Identify which cell holds the provided text, then report its (x, y) central coordinate. 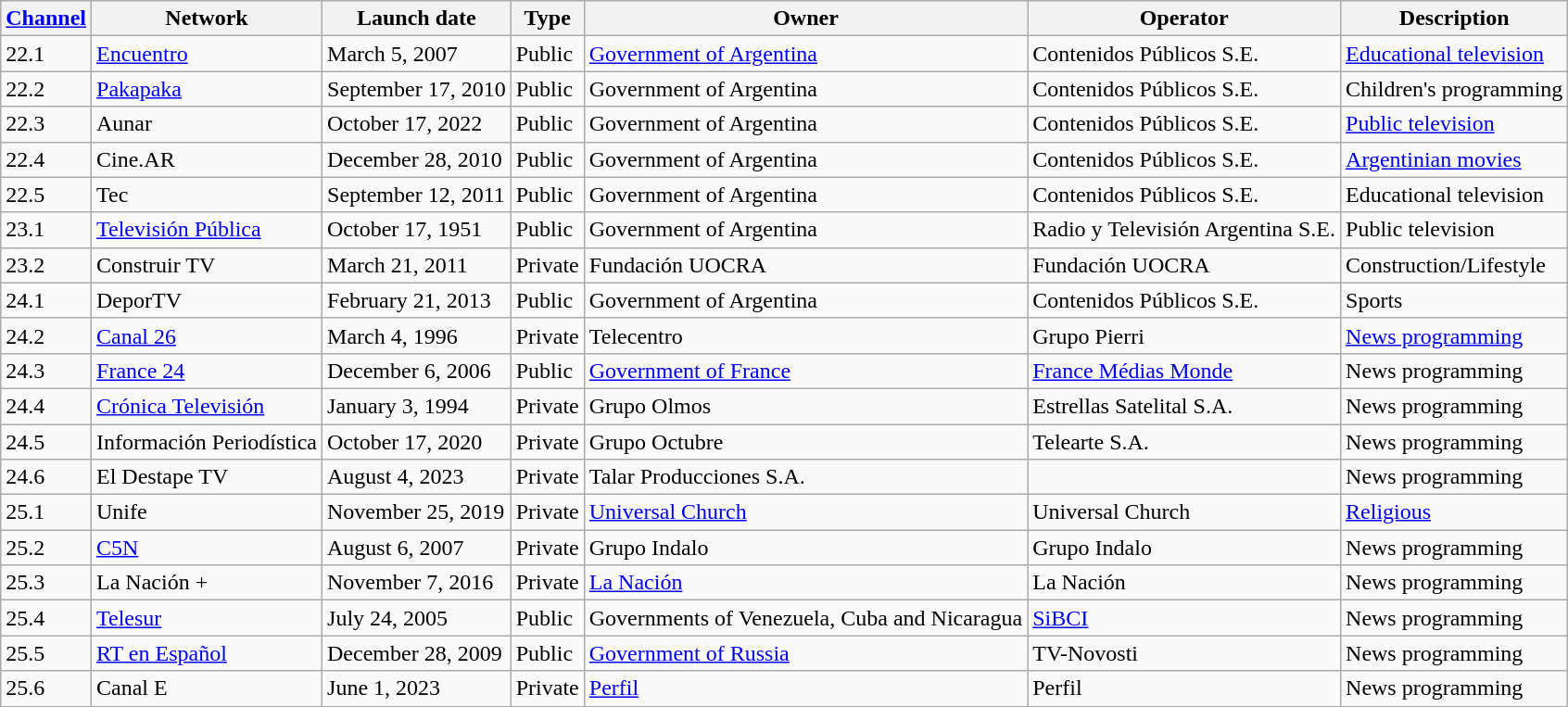
22.3 (46, 124)
Construir TV (208, 265)
Cine.AR (208, 159)
August 4, 2023 (417, 477)
Telesur (208, 618)
Unife (208, 512)
Argentinian movies (1455, 159)
August 6, 2007 (417, 548)
Children's programming (1455, 89)
22.4 (46, 159)
25.3 (46, 583)
DeporTV (208, 300)
Grupo Octubre (805, 442)
23.2 (46, 265)
Type (547, 19)
Governments of Venezuela, Cuba and Nicaragua (805, 618)
24.5 (46, 442)
SiBCI (1184, 618)
Estrellas Satelital S.A. (1184, 406)
22.1 (46, 54)
Government of France (805, 371)
Talar Producciones S.A. (805, 477)
24.1 (46, 300)
Televisión Pública (208, 230)
25.6 (46, 688)
December 6, 2006 (417, 371)
Launch date (417, 19)
Información Periodística (208, 442)
Description (1455, 19)
El Destape TV (208, 477)
October 17, 2022 (417, 124)
September 12, 2011 (417, 195)
France 24 (208, 371)
September 17, 2010 (417, 89)
Sports (1455, 300)
Channel (46, 19)
Operator (1184, 19)
December 28, 2010 (417, 159)
October 17, 2020 (417, 442)
Aunar (208, 124)
July 24, 2005 (417, 618)
Religious (1455, 512)
25.5 (46, 653)
22.5 (46, 195)
Telecentro (805, 335)
November 25, 2019 (417, 512)
Government of Russia (805, 653)
Telearte S.A. (1184, 442)
Construction/Lifestyle (1455, 265)
24.2 (46, 335)
23.1 (46, 230)
25.1 (46, 512)
Grupo Pierri (1184, 335)
24.6 (46, 477)
24.3 (46, 371)
June 1, 2023 (417, 688)
October 17, 1951 (417, 230)
La Nación + (208, 583)
RT en Español (208, 653)
March 21, 2011 (417, 265)
Radio y Televisión Argentina S.E. (1184, 230)
Network (208, 19)
Encuentro (208, 54)
25.4 (46, 618)
Tec (208, 195)
January 3, 1994 (417, 406)
December 28, 2009 (417, 653)
France Médias Monde (1184, 371)
24.4 (46, 406)
Canal E (208, 688)
Pakapaka (208, 89)
February 21, 2013 (417, 300)
25.2 (46, 548)
March 4, 1996 (417, 335)
Owner (805, 19)
Crónica Televisión (208, 406)
Grupo Olmos (805, 406)
C5N (208, 548)
March 5, 2007 (417, 54)
22.2 (46, 89)
TV-Novosti (1184, 653)
Canal 26 (208, 335)
November 7, 2016 (417, 583)
